Capture the cell that displays the provided text and extract its (x, y) central coordinate. 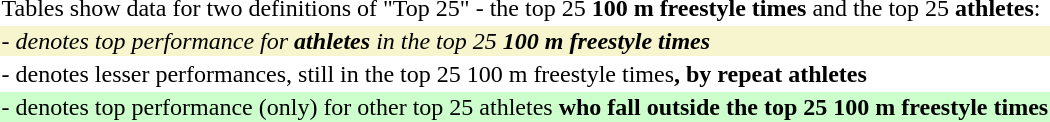
- denotes top performance (only) for other top 25 athletes who fall outside the top 25 100 m freestyle times (525, 107)
- denotes lesser performances, still in the top 25 100 m freestyle times, by repeat athletes (525, 74)
- denotes top performance for athletes in the top 25 100 m freestyle times (525, 41)
